Return the (X, Y) coordinate for the center point of the cell that contains the specified text.  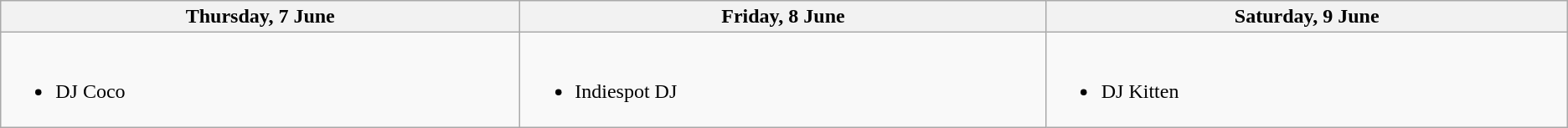
Thursday, 7 June (260, 17)
DJ Kitten (1307, 80)
DJ Coco (260, 80)
Saturday, 9 June (1307, 17)
Friday, 8 June (783, 17)
Indiespot DJ (783, 80)
